Identify which cell holds the provided text, then report its (X, Y) central coordinate. 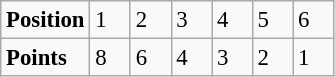
8 (110, 58)
Position (46, 20)
5 (272, 20)
Points (46, 58)
